Detect which cell encompasses the target text, then output its (X, Y) center coordinate. 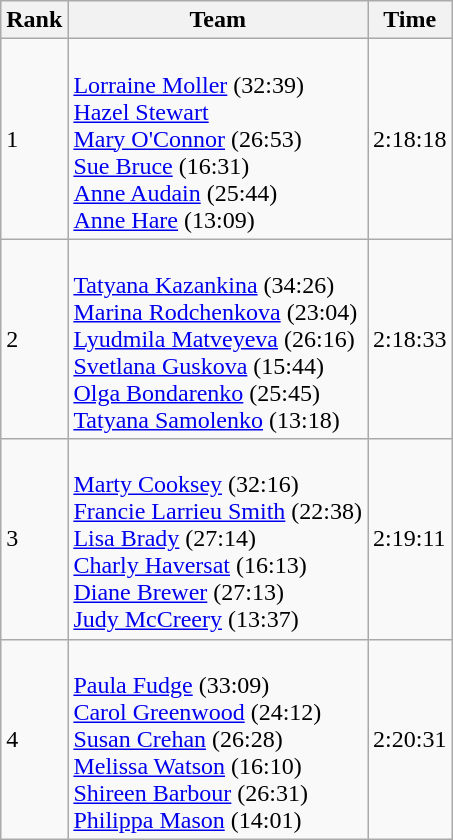
1 (34, 139)
2 (34, 339)
Tatyana Kazankina (34:26)Marina Rodchenkova (23:04)Lyudmila Matveyeva (26:16)Svetlana Guskova (15:44)Olga Bondarenko (25:45)Tatyana Samolenko (13:18) (218, 339)
Rank (34, 20)
Team (218, 20)
Marty Cooksey (32:16)Francie Larrieu Smith (22:38)Lisa Brady (27:14)Charly Haversat (16:13)Diane Brewer (27:13)Judy McCreery (13:37) (218, 539)
2:20:31 (410, 739)
2:19:11 (410, 539)
Lorraine Moller (32:39)Hazel StewartMary O'Connor (26:53)Sue Bruce (16:31)Anne Audain (25:44)Anne Hare (13:09) (218, 139)
Time (410, 20)
3 (34, 539)
2:18:33 (410, 339)
2:18:18 (410, 139)
4 (34, 739)
Paula Fudge (33:09)Carol Greenwood (24:12)Susan Crehan (26:28)Melissa Watson (16:10)Shireen Barbour (26:31)Philippa Mason (14:01) (218, 739)
